Identify which cell holds the provided text, then report its (x, y) central coordinate. 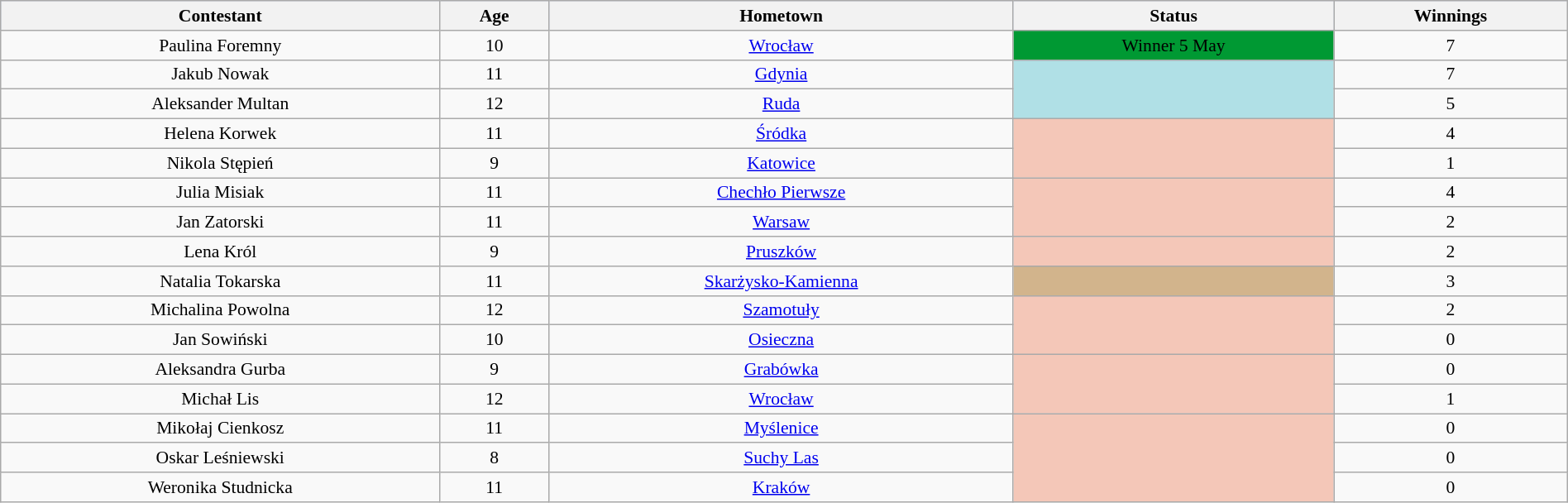
Nikola Stępień (220, 163)
Jan Sowiński (220, 340)
Osieczna (782, 340)
Pruszków (782, 251)
Paulina Foremny (220, 46)
Katowice (782, 163)
Skarżysko-Kamienna (782, 281)
Chechło Pierwsze (782, 193)
8 (495, 458)
Warsaw (782, 223)
Status (1173, 16)
3 (1451, 281)
Natalia Tokarska (220, 281)
Gdynia (782, 74)
Aleksander Multan (220, 104)
Contestant (220, 16)
Jan Zatorski (220, 223)
Oskar Leśniewski (220, 458)
5 (1451, 104)
Michalina Powolna (220, 310)
Winner 5 May (1173, 46)
Age (495, 16)
Winnings (1451, 16)
Mikołaj Cienkosz (220, 429)
Suchy Las (782, 458)
Michał Lis (220, 399)
Jakub Nowak (220, 74)
Grabówka (782, 370)
Ruda (782, 104)
Helena Korwek (220, 134)
Hometown (782, 16)
Śródka (782, 134)
Szamotuły (782, 310)
Julia Misiak (220, 193)
Myślenice (782, 429)
Kraków (782, 487)
Weronika Studnicka (220, 487)
Lena Król (220, 251)
Aleksandra Gurba (220, 370)
